Find where the given text appears and provide that cell's center as [x, y] coordinate. 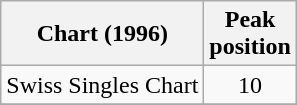
Peakposition [250, 34]
Chart (1996) [102, 34]
Swiss Singles Chart [102, 85]
10 [250, 85]
